Identify which cell holds the provided text, then report its (X, Y) central coordinate. 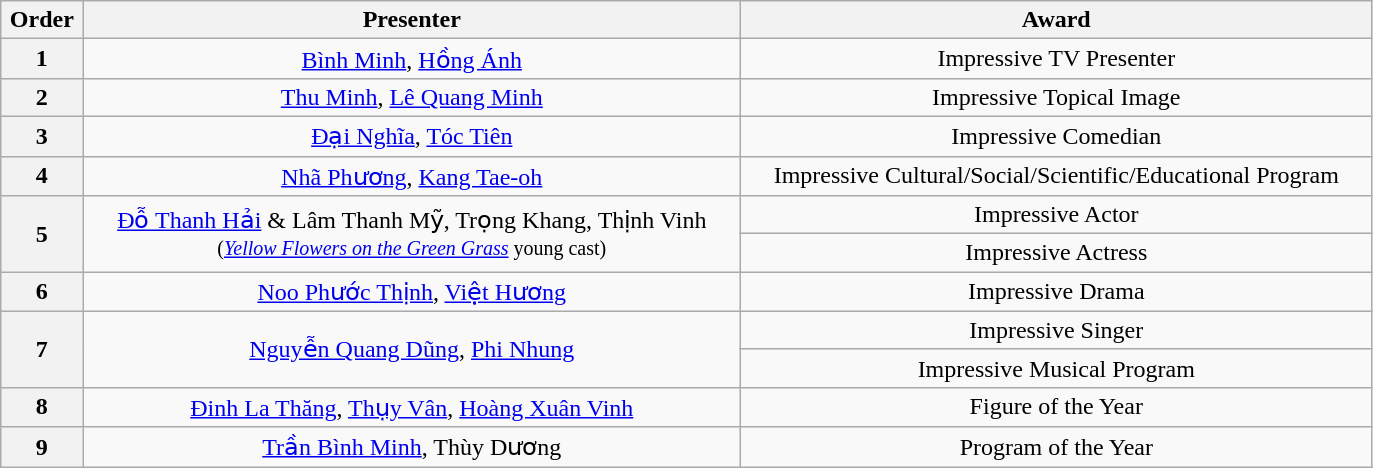
Đinh La Thăng, Thụy Vân, Hoàng Xuân Vinh (412, 407)
Thu Minh, Lê Quang Minh (412, 97)
Impressive Musical Program (1056, 368)
Impressive Topical Image (1056, 97)
7 (42, 349)
Award (1056, 20)
Impressive Singer (1056, 330)
1 (42, 59)
5 (42, 234)
Nguyễn Quang Dũng, Phi Nhung (412, 349)
4 (42, 176)
Impressive Actor (1056, 215)
Presenter (412, 20)
Impressive Cultural/Social/Scientific/Educational Program (1056, 176)
Impressive Drama (1056, 292)
8 (42, 407)
3 (42, 136)
Impressive Comedian (1056, 136)
6 (42, 292)
Impressive Actress (1056, 253)
Impressive TV Presenter (1056, 59)
Bình Minh, Hồng Ánh (412, 59)
Đỗ Thanh Hải & Lâm Thanh Mỹ, Trọng Khang, Thịnh Vinh (Yellow Flowers on the Green Grass young cast) (412, 234)
2 (42, 97)
Nhã Phương, Kang Tae-oh (412, 176)
Figure of the Year (1056, 407)
Order (42, 20)
Program of the Year (1056, 447)
Noo Phước Thịnh, Việt Hương (412, 292)
Trần Bình Minh, Thùy Dương (412, 447)
9 (42, 447)
Đại Nghĩa, Tóc Tiên (412, 136)
